Find where the given text appears and provide that cell's center as (X, Y) coordinate. 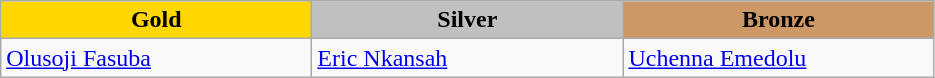
Eric Nkansah (468, 58)
Bronze (778, 20)
Uchenna Emedolu (778, 58)
Silver (468, 20)
Gold (156, 20)
Olusoji Fasuba (156, 58)
